Detect which cell encompasses the target text, then output its [x, y] center coordinate. 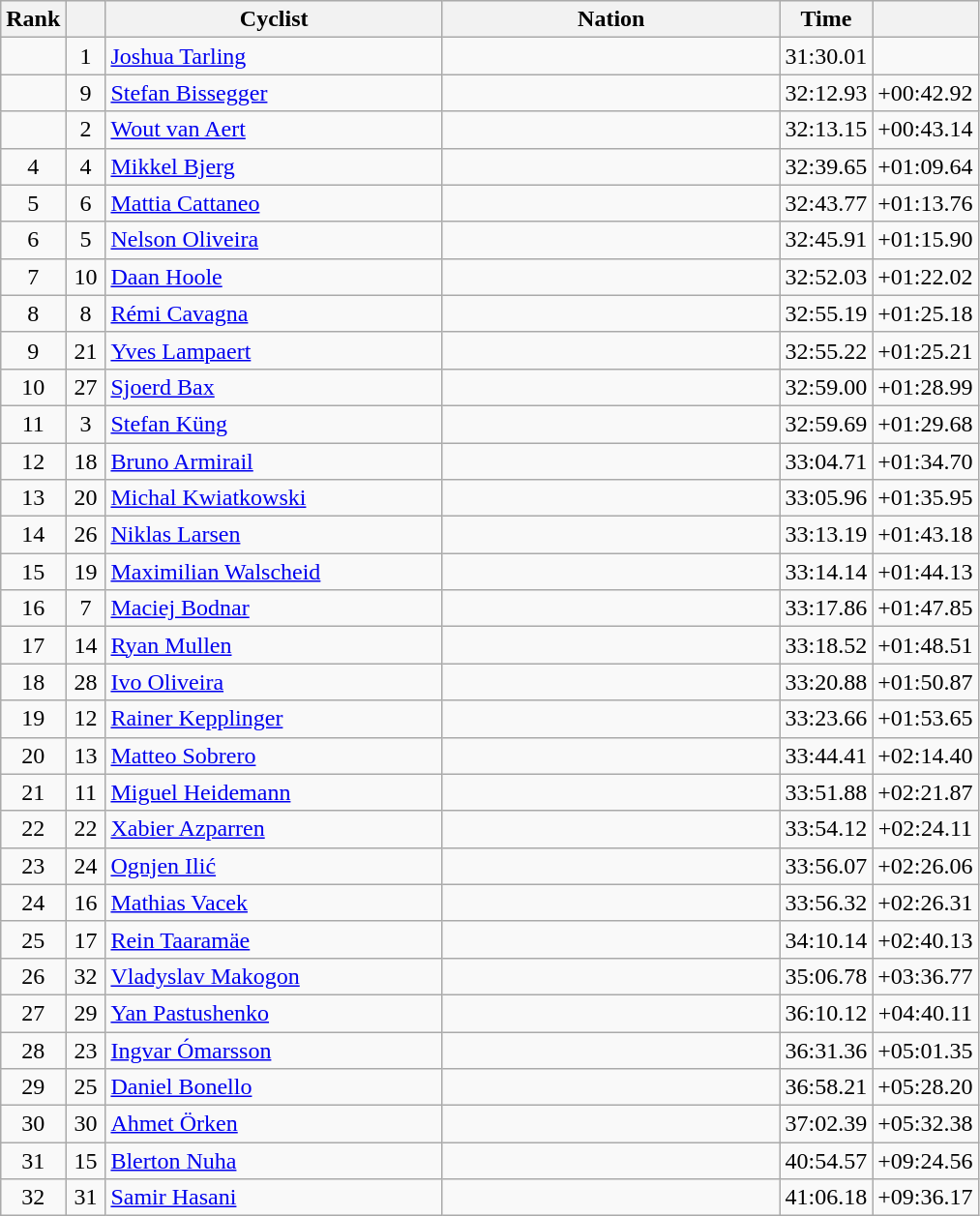
33:13.19 [826, 535]
+01:53.65 [925, 719]
33:56.32 [826, 903]
33:14.14 [826, 572]
+01:50.87 [925, 682]
32:13.15 [826, 130]
+00:42.92 [925, 93]
41:06.18 [826, 1198]
36:58.21 [826, 1087]
+02:24.11 [925, 829]
Sjoerd Bax [275, 387]
+04:40.11 [925, 1013]
32:59.69 [826, 424]
Rémi Cavagna [275, 313]
Ognjen Ilić [275, 866]
33:17.86 [826, 608]
Cyclist [275, 19]
1 [85, 56]
32:52.03 [826, 277]
3 [85, 424]
Nation [611, 19]
+01:44.13 [925, 572]
+05:32.38 [925, 1124]
+01:43.18 [925, 535]
+01:48.51 [925, 645]
32:43.77 [826, 203]
+01:25.18 [925, 313]
+01:15.90 [925, 240]
33:04.71 [826, 461]
+09:24.56 [925, 1161]
Stefan Küng [275, 424]
31:30.01 [826, 56]
Joshua Tarling [275, 56]
Michal Kwiatkowski [275, 498]
32:59.00 [826, 387]
Blerton Nuha [275, 1161]
37:02.39 [826, 1124]
33:20.88 [826, 682]
33:05.96 [826, 498]
+03:36.77 [925, 976]
Maximilian Walscheid [275, 572]
32:55.19 [826, 313]
+01:29.68 [925, 424]
Daan Hoole [275, 277]
36:10.12 [826, 1013]
Rainer Kepplinger [275, 719]
+01:28.99 [925, 387]
Maciej Bodnar [275, 608]
32:12.93 [826, 93]
Ahmet Örken [275, 1124]
Rein Taaramäe [275, 939]
2 [85, 130]
Matteo Sobrero [275, 756]
+05:28.20 [925, 1087]
Stefan Bissegger [275, 93]
Daniel Bonello [275, 1087]
Miguel Heidemann [275, 792]
33:18.52 [826, 645]
34:10.14 [826, 939]
36:31.36 [826, 1050]
32:55.22 [826, 350]
+01:13.76 [925, 203]
Time [826, 19]
+02:26.06 [925, 866]
+02:40.13 [925, 939]
+02:26.31 [925, 903]
+01:35.95 [925, 498]
+01:25.21 [925, 350]
+05:01.35 [925, 1050]
+09:36.17 [925, 1198]
Ryan Mullen [275, 645]
33:23.66 [826, 719]
Mathias Vacek [275, 903]
Ivo Oliveira [275, 682]
Xabier Azparren [275, 829]
+01:09.64 [925, 166]
+01:47.85 [925, 608]
Rank [33, 19]
32:45.91 [826, 240]
33:54.12 [826, 829]
Vladyslav Makogon [275, 976]
Ingvar Ómarsson [275, 1050]
+01:34.70 [925, 461]
Mattia Cattaneo [275, 203]
33:51.88 [826, 792]
40:54.57 [826, 1161]
Bruno Armirail [275, 461]
33:56.07 [826, 866]
Yves Lampaert [275, 350]
+02:14.40 [925, 756]
Wout van Aert [275, 130]
+02:21.87 [925, 792]
Yan Pastushenko [275, 1013]
+00:43.14 [925, 130]
Nelson Oliveira [275, 240]
35:06.78 [826, 976]
32:39.65 [826, 166]
Niklas Larsen [275, 535]
+01:22.02 [925, 277]
Samir Hasani [275, 1198]
33:44.41 [826, 756]
Mikkel Bjerg [275, 166]
